Extract the [x, y] coordinate from the center of the cell holding the provided text.  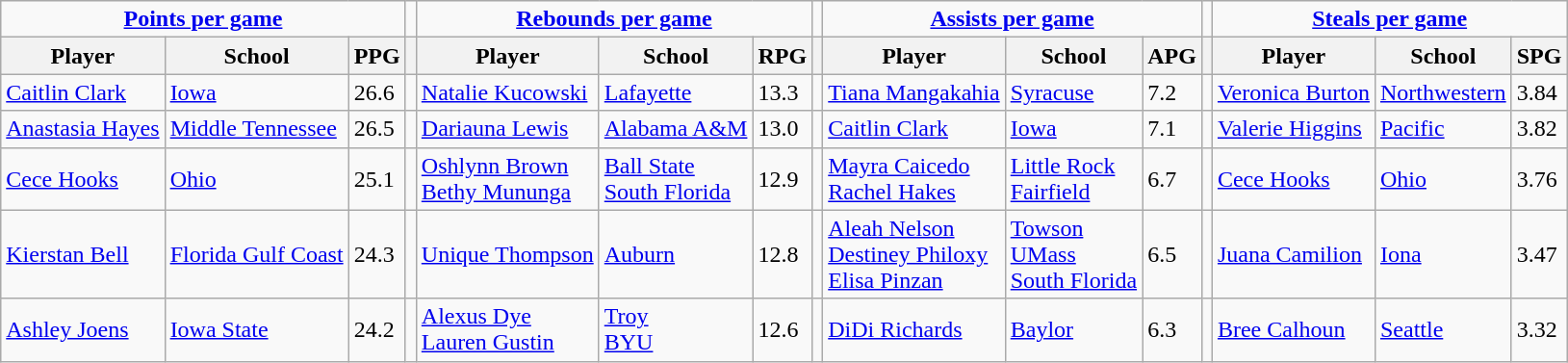
3.32 [1539, 329]
Alexus DyeLauren Gustin [507, 329]
Ashley Joens [83, 329]
12.6 [783, 329]
6.7 [1172, 179]
Florida Gulf Coast [256, 254]
Auburn [676, 254]
TowsonUMassSouth Florida [1073, 254]
RPG [783, 56]
13.3 [783, 92]
Anastasia Hayes [83, 129]
6.3 [1172, 329]
Oshlynn BrownBethy Mununga [507, 179]
3.76 [1539, 179]
DiDi Richards [914, 329]
Syracuse [1073, 92]
Steals per game [1389, 19]
Natalie Kucowski [507, 92]
3.82 [1539, 129]
7.1 [1172, 129]
13.0 [783, 129]
Rebounds per game [614, 19]
Mayra CaicedoRachel Hakes [914, 179]
Baylor [1073, 329]
Middle Tennessee [256, 129]
Seattle [1443, 329]
Unique Thompson [507, 254]
12.9 [783, 179]
Kierstan Bell [83, 254]
25.1 [377, 179]
Alabama A&M [676, 129]
TroyBYU [676, 329]
7.2 [1172, 92]
Aleah NelsonDestiney PhiloxyElisa Pinzan [914, 254]
Dariauna Lewis [507, 129]
Bree Calhoun [1294, 329]
26.6 [377, 92]
Iona [1443, 254]
3.84 [1539, 92]
Points per game [203, 19]
Pacific [1443, 129]
Ball StateSouth Florida [676, 179]
6.5 [1172, 254]
24.3 [377, 254]
Veronica Burton [1294, 92]
Northwestern [1443, 92]
Tiana Mangakahia [914, 92]
24.2 [377, 329]
PPG [377, 56]
26.5 [377, 129]
Juana Camilion [1294, 254]
SPG [1539, 56]
12.8 [783, 254]
Lafayette [676, 92]
Assists per game [1013, 19]
3.47 [1539, 254]
Little RockFairfield [1073, 179]
APG [1172, 56]
Valerie Higgins [1294, 129]
Iowa State [256, 329]
